Scan for the cell matching the given text and deliver its (x, y) coordinate at center. 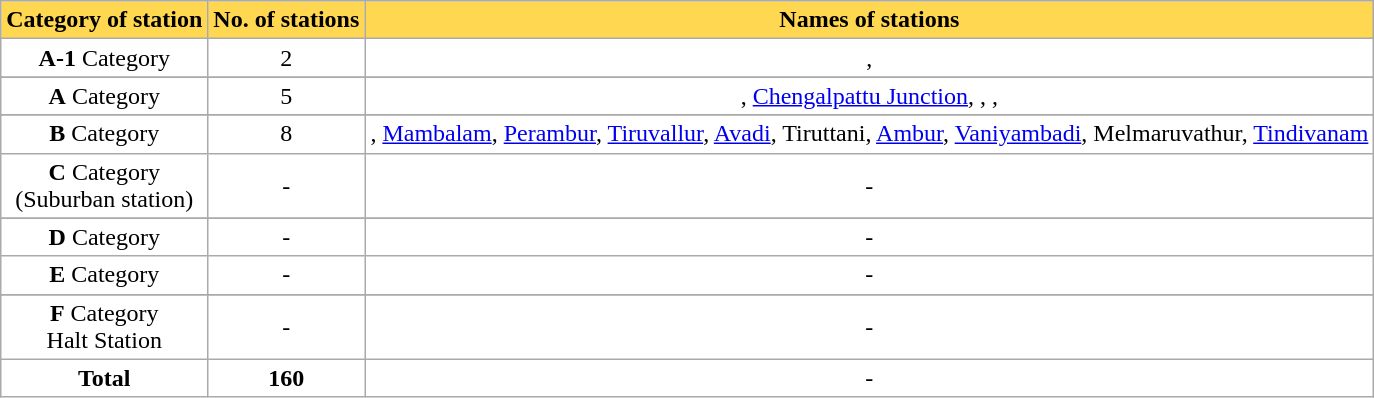
No. of stations (286, 20)
A-1 Category (104, 58)
2 (286, 58)
Names of stations (870, 20)
D Category (104, 237)
Category of station (104, 20)
, (870, 58)
, Chengalpattu Junction, , , (870, 96)
E Category (104, 275)
B Category (104, 134)
Total (104, 378)
A Category (104, 96)
160 (286, 378)
, Mambalam, Perambur, Tiruvallur, Avadi, Tiruttani, Ambur, Vaniyambadi, Melmaruvathur, Tindivanam (870, 134)
5 (286, 96)
F CategoryHalt Station (104, 326)
C Category(Suburban station) (104, 186)
8 (286, 134)
